From the cell containing the given text, extract its center point as [X, Y] coordinate. 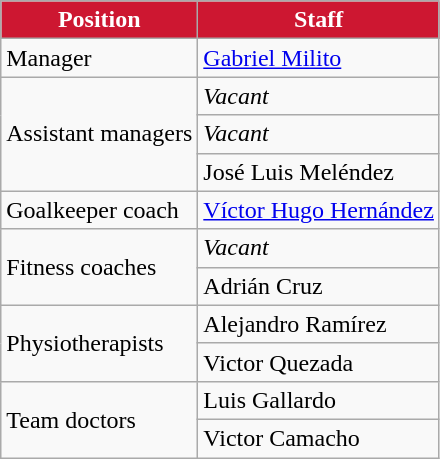
Manager [100, 58]
Luis Gallardo [319, 400]
Assistant managers [100, 134]
Victor Quezada [319, 362]
José Luis Meléndez [319, 172]
Team doctors [100, 419]
Fitness coaches [100, 267]
Víctor Hugo Hernández [319, 210]
Goalkeeper coach [100, 210]
Gabriel Milito [319, 58]
Physiotherapists [100, 343]
Staff [319, 20]
Position [100, 20]
Adrián Cruz [319, 286]
Victor Camacho [319, 438]
Alejandro Ramírez [319, 324]
